Detect which cell encompasses the target text, then output its [x, y] center coordinate. 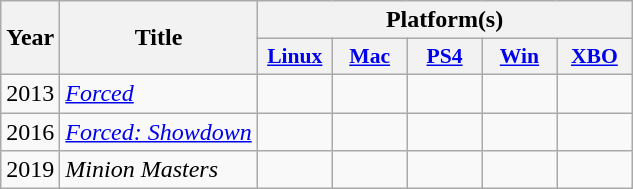
XBO [594, 57]
Title [158, 38]
Year [30, 38]
Mac [370, 57]
Forced: Showdown [158, 131]
2019 [30, 170]
Win [520, 57]
2013 [30, 93]
PS4 [444, 57]
Platform(s) [444, 20]
Minion Masters [158, 170]
2016 [30, 131]
Forced [158, 93]
Linux [294, 57]
